Return (x, y) of the center of cell containing provided text 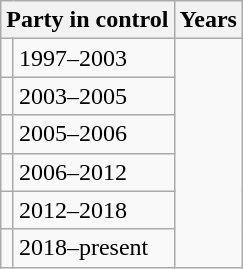
Party in control (88, 20)
2018–present (94, 248)
2005–2006 (94, 134)
2003–2005 (94, 96)
2006–2012 (94, 172)
Years (208, 20)
1997–2003 (94, 58)
2012–2018 (94, 210)
